Locate the cell with the specified text and output its [x, y] center coordinate. 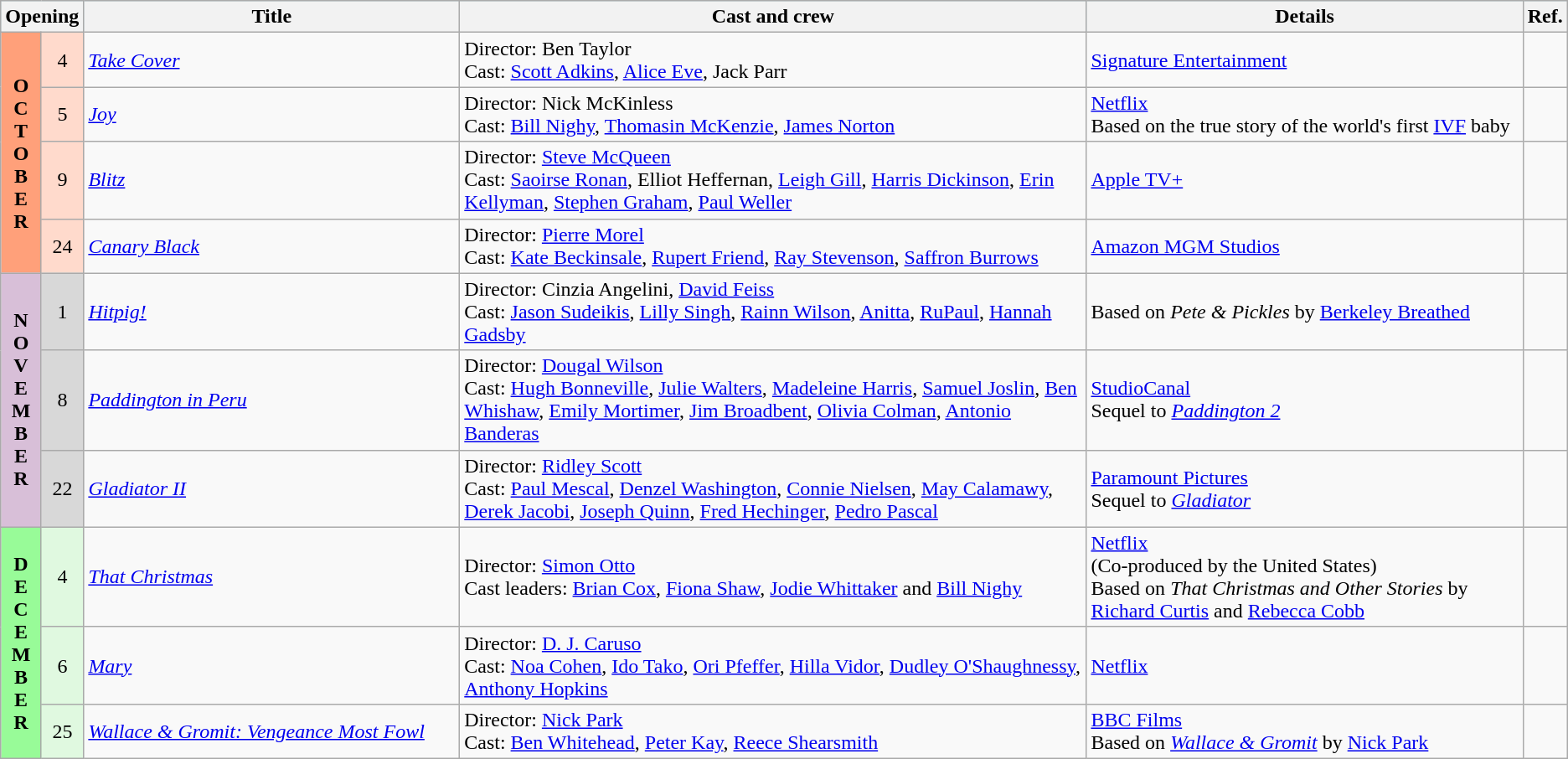
StudioCanal Sequel to Paddington 2 [1305, 400]
Director: Ridley ScottCast: Paul Mescal, Denzel Washington, Connie Nielsen, May Calamawy, Derek Jacobi, Joseph Quinn, Fred Hechinger, Pedro Pascal [773, 488]
BBC Films Based on Wallace & Gromit by Nick Park [1305, 731]
6 [62, 665]
Netflix [1305, 665]
Opening [42, 17]
Director: Cinzia Angelini, David FeissCast: Jason Sudeikis, Lilly Singh, Rainn Wilson, Anitta, RuPaul, Hannah Gadsby [773, 312]
Title [271, 17]
Director: Ben Taylor Cast: Scott Adkins, Alice Eve, Jack Parr [773, 60]
Director: Simon OttoCast leaders: Brian Cox, Fiona Shaw, Jodie Whittaker and Bill Nighy [773, 576]
That Christmas [271, 576]
Take Cover [271, 60]
OCTOBER [22, 152]
Paramount Pictures Sequel to Gladiator [1305, 488]
1 [62, 312]
Ref. [1545, 17]
Netflix(Co-produced by the United States)Based on That Christmas and Other Stories by Richard Curtis and Rebecca Cobb [1305, 576]
Based on Pete & Pickles by Berkeley Breathed [1305, 312]
Director: Steve McQueen Cast: Saoirse Ronan, Elliot Heffernan, Leigh Gill, Harris Dickinson, Erin Kellyman, Stephen Graham, Paul Weller [773, 180]
Wallace & Gromit: Vengeance Most Fowl [271, 731]
Apple TV+ [1305, 180]
Paddington in Peru [271, 400]
Joy [271, 114]
Mary [271, 665]
Canary Black [271, 246]
Director: Nick McKinless Cast: Bill Nighy, Thomasin McKenzie, James Norton [773, 114]
Amazon MGM Studios [1305, 246]
Hitpig! [271, 312]
Cast and crew [773, 17]
24 [62, 246]
Gladiator II [271, 488]
22 [62, 488]
Director: D. J. Caruso Cast: Noa Cohen, Ido Tako, Ori Pfeffer, Hilla Vidor, Dudley O'Shaughnessy, Anthony Hopkins [773, 665]
Director: Nick ParkCast: Ben Whitehead, Peter Kay, Reece Shearsmith [773, 731]
DECEMBER [22, 643]
8 [62, 400]
Signature Entertainment [1305, 60]
25 [62, 731]
Director: Pierre Morel Cast: Kate Beckinsale, Rupert Friend, Ray Stevenson, Saffron Burrows [773, 246]
5 [62, 114]
Netflix Based on the true story of the world's first IVF baby [1305, 114]
Details [1305, 17]
Blitz [271, 180]
NOVEMBER [22, 400]
9 [62, 180]
